Output the (X, Y) coordinate of the center of the cell containing the given text.  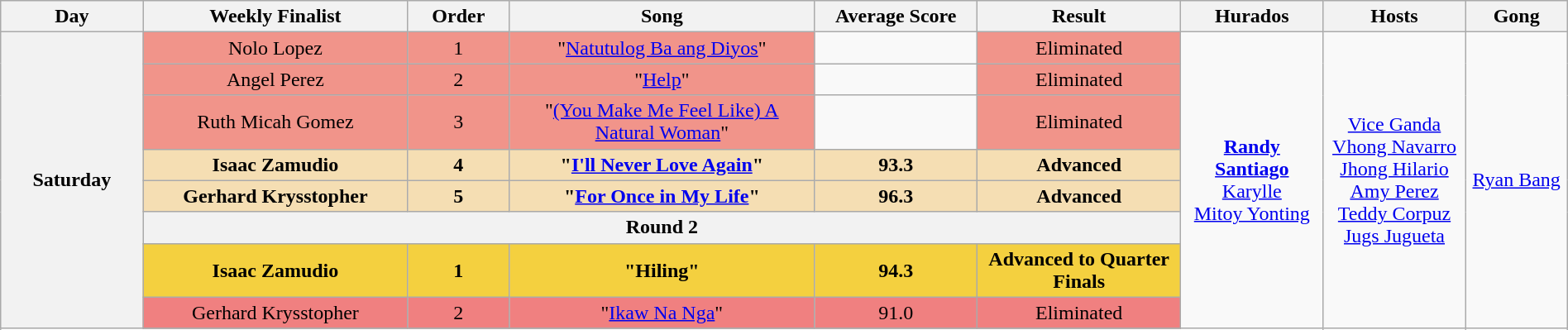
Advanced to Quarter Finals (1079, 270)
Vice Ganda Vhong NavarroJhong HilarioAmy PerezTeddy CorpuzJugs Jugueta (1394, 180)
5 (458, 196)
"Natutulog Ba ang Diyos" (662, 48)
Angel Perez (275, 79)
Saturday (72, 180)
Weekly Finalist (275, 17)
"Help" (662, 79)
93.3 (896, 165)
"(You Make Me Feel Like) A Natural Woman" (662, 122)
Day (72, 17)
Average Score (896, 17)
Hosts (1394, 17)
"For Once in My Life" (662, 196)
Hurados (1252, 17)
Ruth Micah Gomez (275, 122)
"I'll Never Love Again" (662, 165)
4 (458, 165)
94.3 (896, 270)
Result (1079, 17)
96.3 (896, 196)
"Hiling" (662, 270)
Song (662, 17)
3 (458, 122)
"Ikaw Na Nga" (662, 313)
91.0 (896, 313)
Randy Santiago Karylle Mitoy Yonting (1252, 180)
Ryan Bang (1517, 180)
Order (458, 17)
Round 2 (662, 227)
Gong (1517, 17)
Nolo Lopez (275, 48)
